Search for the cell housing the specified text and yield its (X, Y) center coordinate. 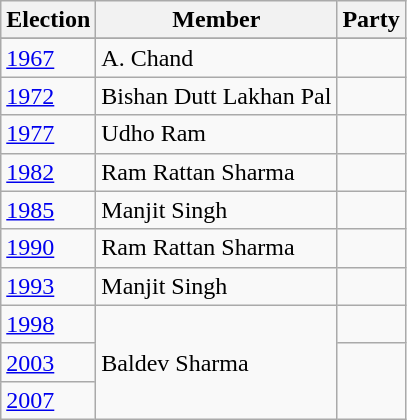
A. Chand (216, 58)
1990 (48, 248)
1993 (48, 286)
Udho Ram (216, 134)
Bishan Dutt Lakhan Pal (216, 96)
Election (48, 20)
Party (371, 20)
1972 (48, 96)
1982 (48, 172)
1977 (48, 134)
1998 (48, 324)
Baldev Sharma (216, 362)
2007 (48, 400)
1967 (48, 58)
2003 (48, 362)
1985 (48, 210)
Member (216, 20)
